Identify which cell holds the provided text, then report its [x, y] central coordinate. 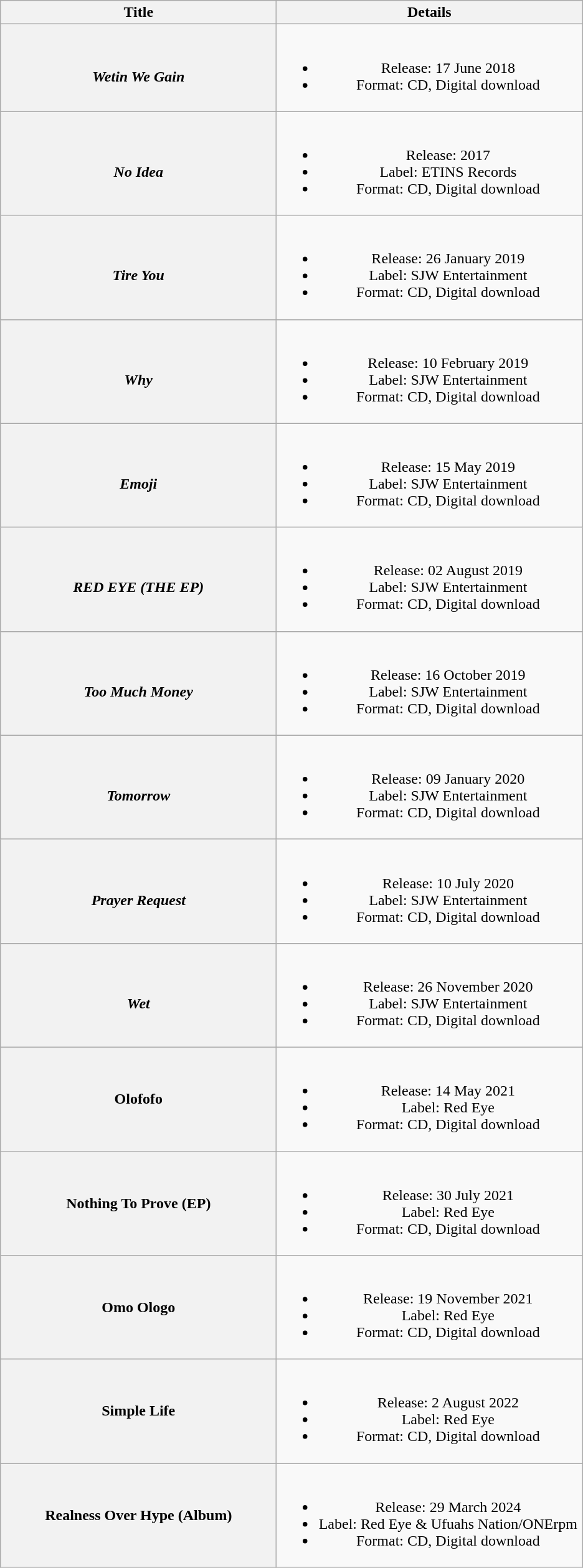
Release: 09 January 2020Label: SJW EntertainmentFormat: CD, Digital download [430, 787]
Release: 10 July 2020Label: SJW EntertainmentFormat: CD, Digital download [430, 891]
Details [430, 12]
Release: 14 May 2021Label: Red EyeFormat: CD, Digital download [430, 1099]
Tire You [138, 268]
Release: 15 May 2019Label: SJW EntertainmentFormat: CD, Digital download [430, 476]
Release: 2017Label: ETINS RecordsFormat: CD, Digital download [430, 163]
Release: 10 February 2019Label: SJW EntertainmentFormat: CD, Digital download [430, 371]
Release: 16 October 2019Label: SJW EntertainmentFormat: CD, Digital download [430, 683]
Release: 26 November 2020Label: SJW EntertainmentFormat: CD, Digital download [430, 995]
Olofofo [138, 1099]
Release: 19 November 2021Label: Red EyeFormat: CD, Digital download [430, 1307]
Release: 26 January 2019Label: SJW EntertainmentFormat: CD, Digital download [430, 268]
Title [138, 12]
Realness Over Hype (Album) [138, 1515]
Release: 30 July 2021Label: Red EyeFormat: CD, Digital download [430, 1204]
Tomorrow [138, 787]
RED EYE (THE EP) [138, 579]
No Idea [138, 163]
Why [138, 371]
Wet [138, 995]
Release: 02 August 2019Label: SJW EntertainmentFormat: CD, Digital download [430, 579]
Simple Life [138, 1412]
Release: 29 March 2024Label: Red Eye & Ufuahs Nation/ONErpmFormat: CD, Digital download [430, 1515]
Release: 2 August 2022Label: Red EyeFormat: CD, Digital download [430, 1412]
Emoji [138, 476]
Omo Ologo [138, 1307]
Prayer Request [138, 891]
Too Much Money [138, 683]
Release: 17 June 2018Format: CD, Digital download [430, 68]
Wetin We Gain [138, 68]
Nothing To Prove (EP) [138, 1204]
